Find where the given text appears and provide that cell's center as [x, y] coordinate. 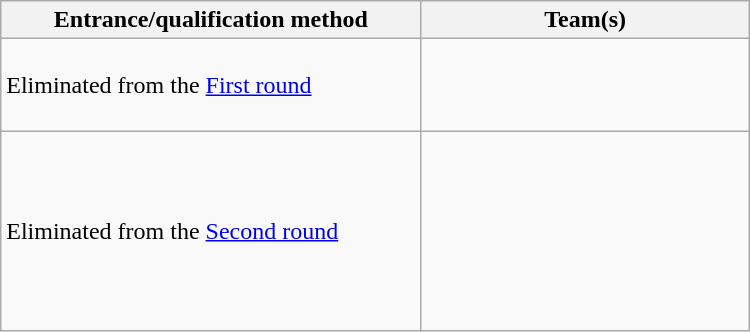
Entrance/qualification method [211, 20]
Eliminated from the First round [211, 85]
Eliminated from the Second round [211, 231]
Team(s) [585, 20]
